Capture the cell that displays the provided text and extract its (x, y) central coordinate. 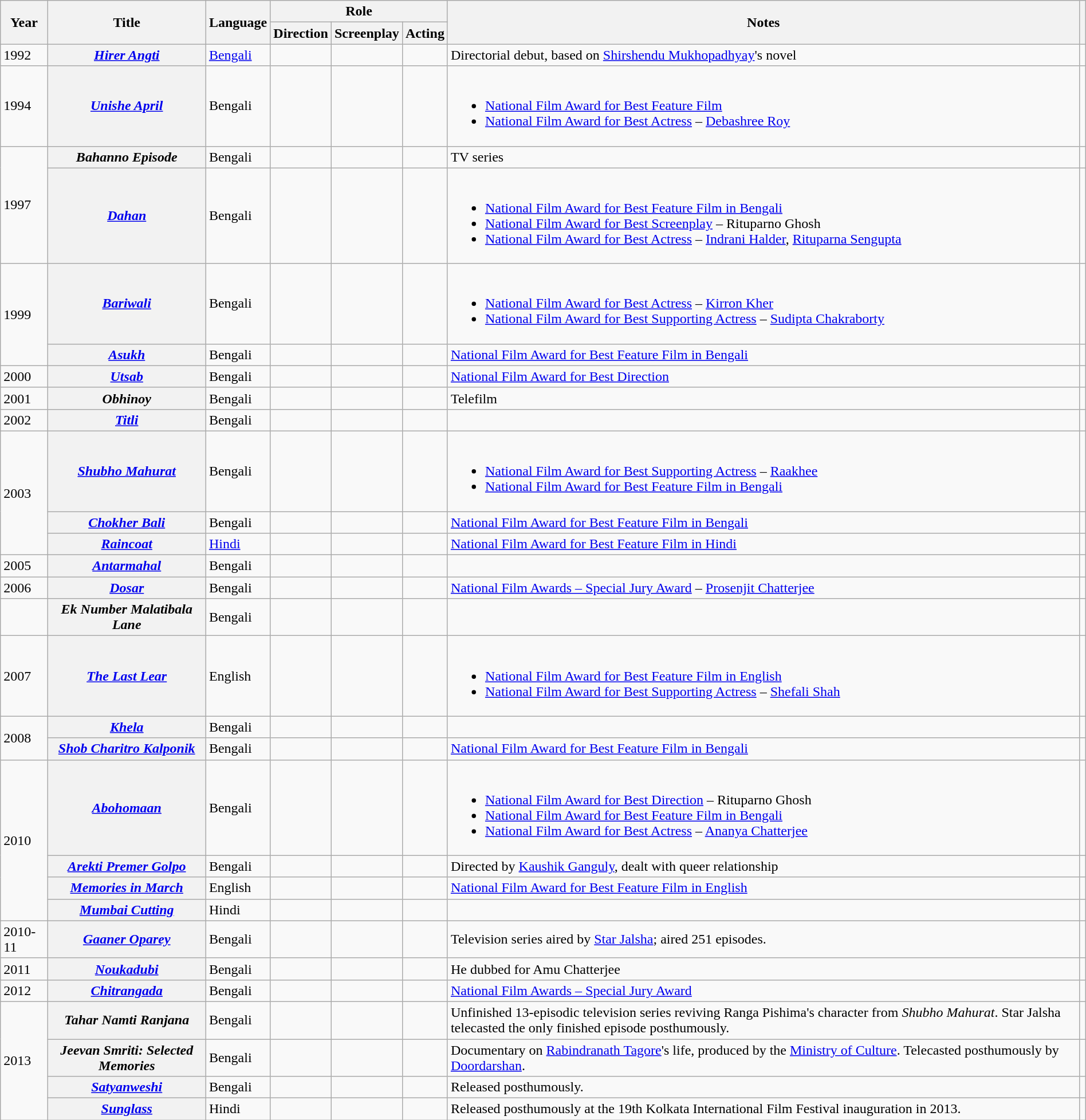
Tahar Namti Ranjana (127, 1020)
1997 (24, 205)
2003 (24, 493)
Notes (763, 22)
He dubbed for Amu Chatterjee (763, 969)
National Film Award for Best Supporting Actress – RaakheeNational Film Award for Best Feature Film in Bengali (763, 471)
Direction (301, 33)
Language (238, 22)
National Film Award for Best Feature Film in Hindi (763, 544)
Dahan (127, 215)
Satyanweshi (127, 1087)
National Film Award for Best Feature Film in English (763, 888)
The Last Lear (127, 676)
2005 (24, 566)
National Film Awards – Special Jury Award (763, 991)
Dosar (127, 588)
2007 (24, 676)
Acting (425, 33)
Television series aired by Star Jalsha; aired 251 episodes. (763, 940)
Gaaner Oparey (127, 940)
National Film Award for Best Actress – Kirron KherNational Film Award for Best Supporting Actress – Sudipta Chakraborty (763, 304)
National Film Award for Best Feature Film in EnglishNational Film Award for Best Supporting Actress – Shefali Shah (763, 676)
1994 (24, 106)
Screenplay (367, 33)
TV series (763, 157)
Role (359, 11)
2011 (24, 969)
Asukh (127, 355)
Chitrangada (127, 991)
2002 (24, 420)
Sunglass (127, 1109)
Released posthumously at the 19th Kolkata International Film Festival inauguration in 2013. (763, 1109)
Abohomaan (127, 808)
Titli (127, 420)
Shob Charitro Kalponik (127, 749)
Shubho Mahurat (127, 471)
Chokher Bali (127, 522)
National Film Award for Best Feature FilmNational Film Award for Best Actress – Debashree Roy (763, 106)
Directorial debut, based on Shirshendu Mukhopadhyay's novel (763, 55)
Bahanno Episode (127, 157)
Arekti Premer Golpo (127, 866)
1992 (24, 55)
Documentary on Rabindranath Tagore's life, produced by the Ministry of Culture. Telecasted posthumously by Doordarshan. (763, 1058)
2001 (24, 398)
2013 (24, 1060)
Released posthumously. (763, 1087)
2006 (24, 588)
Unishe April (127, 106)
Bariwali (127, 304)
Mumbai Cutting (127, 910)
2008 (24, 738)
Telefilm (763, 398)
Utsab (127, 376)
Obhinoy (127, 398)
Raincoat (127, 544)
Khela (127, 727)
2010-11 (24, 940)
Title (127, 22)
Ek Number Malatibala Lane (127, 618)
Year (24, 22)
Jeevan Smriti: Selected Memories (127, 1058)
Hirer Angti (127, 55)
2010 (24, 840)
Noukadubi (127, 969)
National Film Awards – Special Jury Award – Prosenjit Chatterjee (763, 588)
Memories in March (127, 888)
Directed by Kaushik Ganguly, dealt with queer relationship (763, 866)
Antarmahal (127, 566)
2000 (24, 376)
2012 (24, 991)
1999 (24, 315)
National Film Award for Best Direction (763, 376)
